Return the [x, y] coordinate for the center point of the cell that contains the specified text.  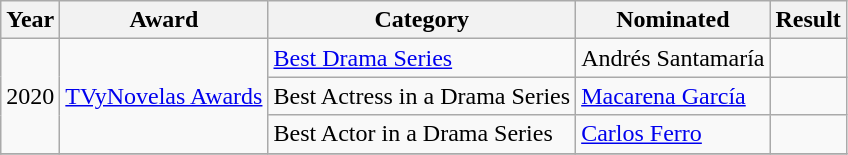
Award [164, 20]
2020 [30, 96]
Category [422, 20]
Year [30, 20]
Andrés Santamaría [673, 58]
TVyNovelas Awards [164, 96]
Result [808, 20]
Nominated [673, 20]
Best Drama Series [422, 58]
Macarena García [673, 96]
Best Actor in a Drama Series [422, 134]
Carlos Ferro [673, 134]
Best Actress in a Drama Series [422, 96]
